Identify which cell holds the provided text, then report its [X, Y] central coordinate. 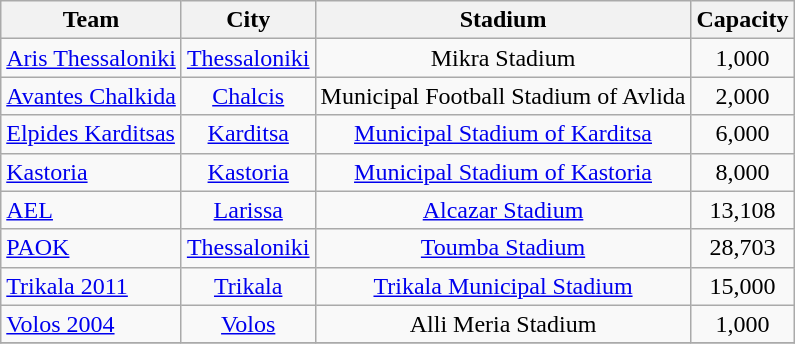
Team [92, 20]
Municipal Football Stadium of Avlida [503, 96]
15,000 [742, 286]
Capacity [742, 20]
Municipal Stadium of Kastoria [503, 172]
Elpides Karditsas [92, 134]
Trikala 2011 [92, 286]
Aris Thessaloniki [92, 58]
Karditsa [248, 134]
Larissa [248, 210]
28,703 [742, 248]
Avantes Chalkida [92, 96]
Chalcis [248, 96]
Municipal Stadium of Karditsa [503, 134]
Stadium [503, 20]
Volos [248, 324]
Volos 2004 [92, 324]
2,000 [742, 96]
Trikala Municipal Stadium [503, 286]
Alli Meria Stadium [503, 324]
13,108 [742, 210]
6,000 [742, 134]
AEL [92, 210]
City [248, 20]
Toumba Stadium [503, 248]
8,000 [742, 172]
Trikala [248, 286]
Alcazar Stadium [503, 210]
Mikra Stadium [503, 58]
PAOK [92, 248]
